Determine the [x, y] coordinate at the center of the cell enclosing the given text.  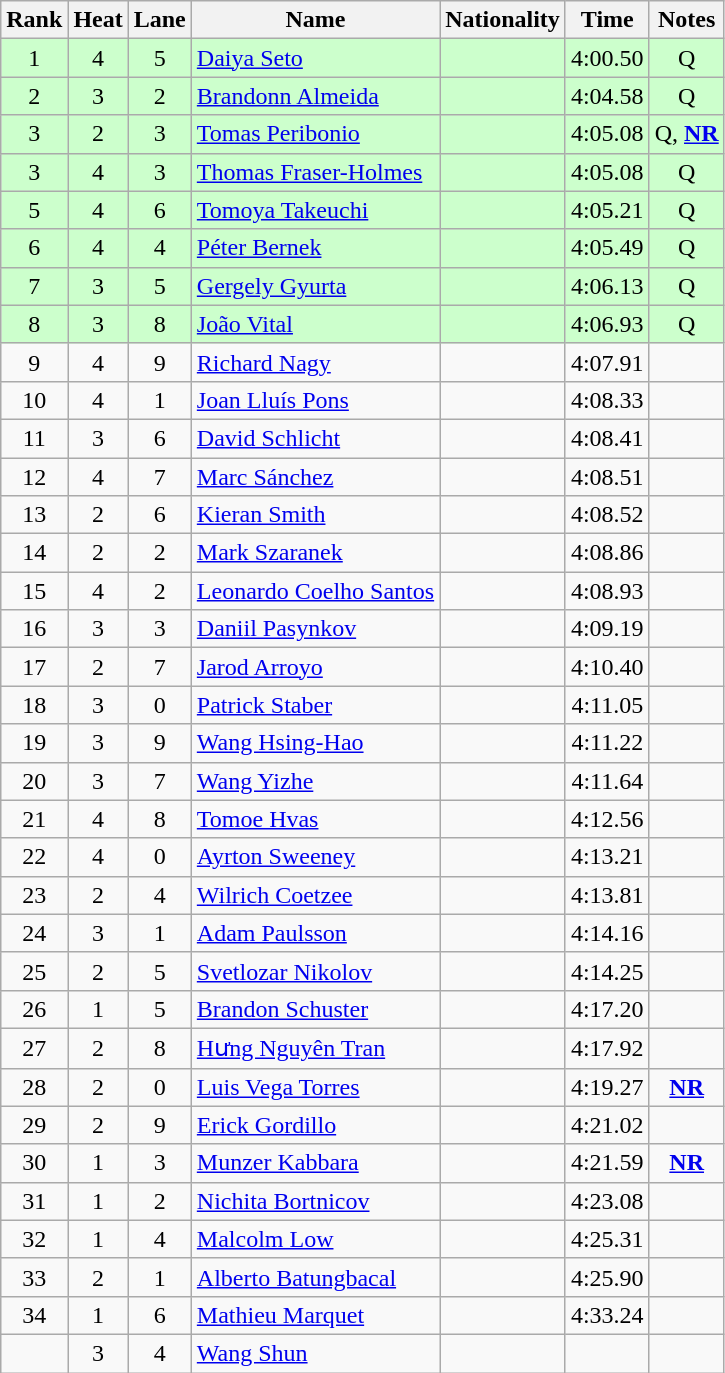
4:09.19 [607, 629]
32 [34, 1239]
4:33.24 [607, 1315]
Mathieu Marquet [315, 1315]
Joan Lluís Pons [315, 400]
20 [34, 781]
Jarod Arroyo [315, 667]
4:08.51 [607, 477]
Ayrton Sweeney [315, 857]
4:23.08 [607, 1201]
15 [34, 591]
16 [34, 629]
Lane [160, 20]
4:13.21 [607, 857]
Erick Gordillo [315, 1125]
Wang Hsing-Hao [315, 743]
Alberto Batungbacal [315, 1277]
Malcolm Low [315, 1239]
26 [34, 1009]
4:07.91 [607, 362]
Kieran Smith [315, 515]
4:08.86 [607, 553]
10 [34, 400]
4:11.64 [607, 781]
4:06.13 [607, 286]
4:08.33 [607, 400]
Wilrich Coetzee [315, 895]
Adam Paulsson [315, 933]
Heat [98, 20]
4:05.21 [607, 210]
4:17.92 [607, 1048]
4:17.20 [607, 1009]
21 [34, 819]
Notes [686, 20]
Brandon Schuster [315, 1009]
19 [34, 743]
Daniil Pasynkov [315, 629]
24 [34, 933]
Munzer Kabbara [315, 1163]
Wang Yizhe [315, 781]
23 [34, 895]
11 [34, 438]
4:25.31 [607, 1239]
Rank [34, 20]
4:21.02 [607, 1125]
28 [34, 1087]
4:08.93 [607, 591]
4:04.58 [607, 96]
4:14.25 [607, 971]
Time [607, 20]
4:19.27 [607, 1087]
Name [315, 20]
Tomoya Takeuchi [315, 210]
4:10.40 [607, 667]
Thomas Fraser-Holmes [315, 172]
13 [34, 515]
31 [34, 1201]
4:12.56 [607, 819]
4:05.49 [607, 248]
4:08.52 [607, 515]
4:25.90 [607, 1277]
4:11.05 [607, 705]
Marc Sánchez [315, 477]
4:13.81 [607, 895]
4:00.50 [607, 58]
4:08.41 [607, 438]
Luis Vega Torres [315, 1087]
27 [34, 1048]
Wang Shun [315, 1353]
Nationality [503, 20]
Nichita Bortnicov [315, 1201]
Tomoe Hvas [315, 819]
David Schlicht [315, 438]
25 [34, 971]
4:11.22 [607, 743]
Q, NR [686, 134]
Leonardo Coelho Santos [315, 591]
Svetlozar Nikolov [315, 971]
Péter Bernek [315, 248]
Tomas Peribonio [315, 134]
30 [34, 1163]
Richard Nagy [315, 362]
4:14.16 [607, 933]
33 [34, 1277]
João Vital [315, 324]
Daiya Seto [315, 58]
18 [34, 705]
4:21.59 [607, 1163]
Mark Szaranek [315, 553]
Brandonn Almeida [315, 96]
12 [34, 477]
29 [34, 1125]
22 [34, 857]
Hưng Nguyên Tran [315, 1048]
Gergely Gyurta [315, 286]
4:06.93 [607, 324]
17 [34, 667]
Patrick Staber [315, 705]
34 [34, 1315]
14 [34, 553]
